Detect which cell encompasses the target text, then output its (x, y) center coordinate. 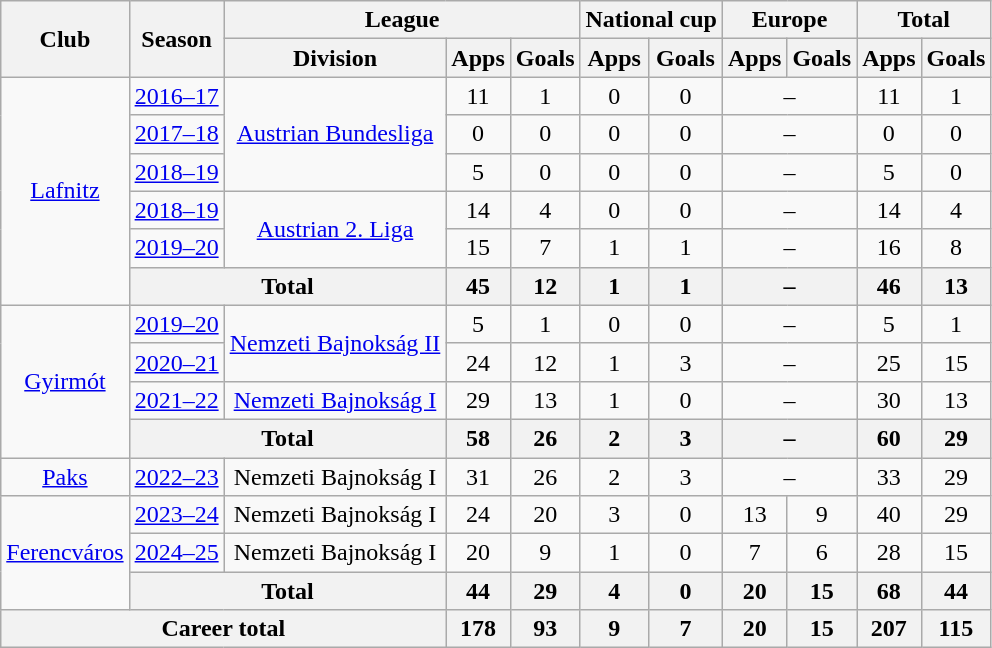
30 (889, 400)
40 (889, 515)
68 (889, 591)
45 (478, 286)
Austrian Bundesliga (335, 134)
Lafnitz (65, 191)
2024–25 (176, 553)
93 (545, 629)
115 (956, 629)
2020–21 (176, 362)
2022–23 (176, 477)
Career total (224, 629)
60 (889, 438)
Season (176, 39)
25 (889, 362)
33 (889, 477)
Club (65, 39)
Gyirmót (65, 381)
178 (478, 629)
58 (478, 438)
16 (889, 248)
207 (889, 629)
League (402, 20)
Division (335, 58)
Ferencváros (65, 553)
28 (889, 553)
Paks (65, 477)
2016–17 (176, 96)
2023–24 (176, 515)
2021–22 (176, 400)
8 (956, 248)
Europe (789, 20)
46 (889, 286)
National cup (651, 20)
Nemzeti Bajnokság II (335, 343)
31 (478, 477)
Austrian 2. Liga (335, 229)
6 (822, 553)
2017–18 (176, 134)
